Return the [x, y] coordinate for the center point of the cell that contains the specified text.  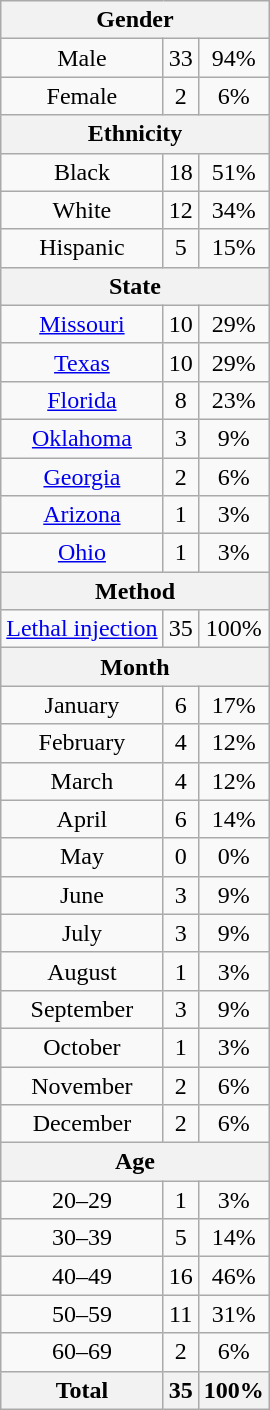
White [82, 210]
31% [234, 1314]
Age [135, 1162]
34% [234, 210]
December [82, 1124]
51% [234, 172]
July [82, 933]
15% [234, 248]
Black [82, 172]
Month [135, 667]
Missouri [82, 324]
8 [180, 400]
Female [82, 96]
0% [234, 857]
April [82, 819]
June [82, 895]
18 [180, 172]
May [82, 857]
Arizona [82, 515]
12 [180, 210]
Male [82, 58]
30–39 [82, 1238]
March [82, 781]
January [82, 705]
17% [234, 705]
Florida [82, 400]
Gender [135, 20]
Total [82, 1390]
33 [180, 58]
46% [234, 1276]
23% [234, 400]
Ethnicity [135, 134]
November [82, 1085]
Georgia [82, 477]
94% [234, 58]
16 [180, 1276]
20–29 [82, 1200]
Ohio [82, 553]
Lethal injection [82, 629]
Texas [82, 362]
August [82, 971]
50–59 [82, 1314]
October [82, 1047]
September [82, 1009]
11 [180, 1314]
Method [135, 591]
60–69 [82, 1352]
Oklahoma [82, 438]
40–49 [82, 1276]
Hispanic [82, 248]
State [135, 286]
0 [180, 857]
February [82, 743]
